Scan for the cell matching the given text and deliver its (x, y) coordinate at center. 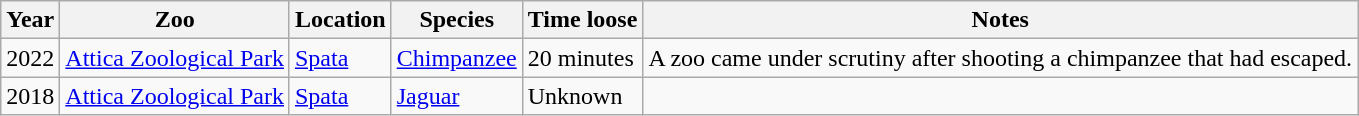
Notes (1000, 20)
Time loose (582, 20)
2022 (30, 58)
2018 (30, 96)
Species (456, 20)
Jaguar (456, 96)
Location (340, 20)
Chimpanzee (456, 58)
Year (30, 20)
Zoo (175, 20)
Unknown (582, 96)
20 minutes (582, 58)
A zoo came under scrutiny after shooting a chimpanzee that had escaped. (1000, 58)
